Capture the cell that displays the provided text and extract its [X, Y] central coordinate. 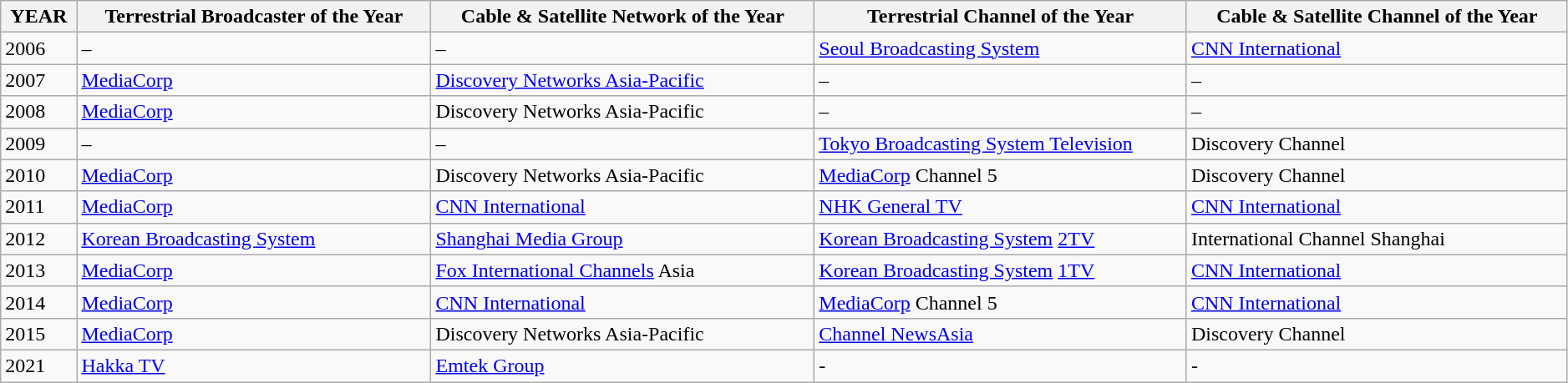
2010 [38, 175]
Emtek Group [623, 365]
Fox International Channels Asia [623, 270]
Terrestrial Channel of the Year [1001, 17]
Seoul Broadcasting System [1001, 48]
2007 [38, 80]
2011 [38, 207]
Cable & Satellite Channel of the Year [1377, 17]
Shanghai Media Group [623, 239]
2008 [38, 112]
Terrestrial Broadcaster of the Year [254, 17]
2013 [38, 270]
2009 [38, 144]
Korean Broadcasting System [254, 239]
2021 [38, 365]
International Channel Shanghai [1377, 239]
YEAR [38, 17]
Korean Broadcasting System 1TV [1001, 270]
Channel NewsAsia [1001, 334]
NHK General TV [1001, 207]
2012 [38, 239]
Hakka TV [254, 365]
2014 [38, 302]
2015 [38, 334]
2006 [38, 48]
Korean Broadcasting System 2TV [1001, 239]
Cable & Satellite Network of the Year [623, 17]
Tokyo Broadcasting System Television [1001, 144]
